Return the [X, Y] coordinate for the center point of the cell that contains the specified text.  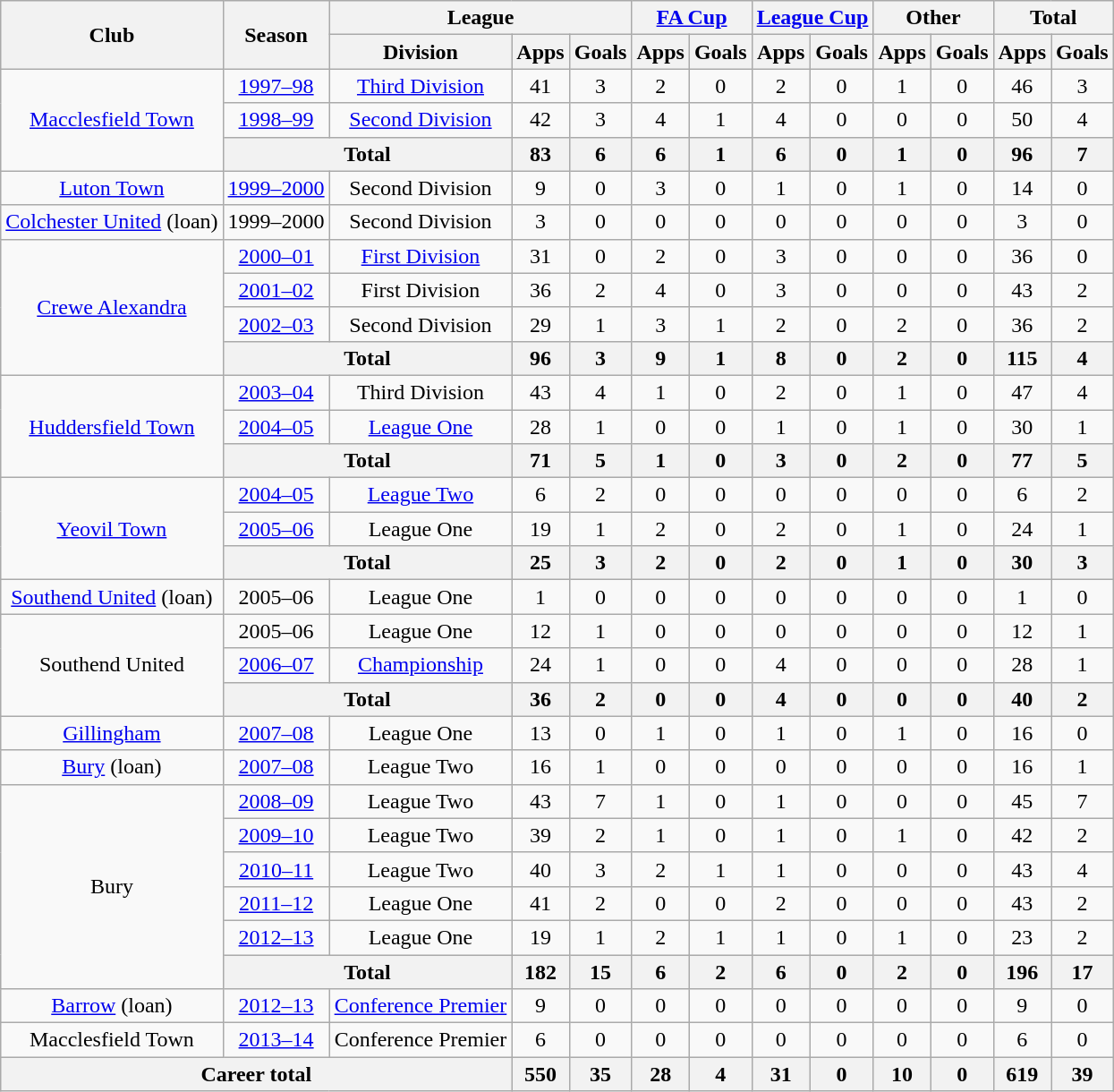
35 [600, 1074]
League [480, 18]
2010–11 [276, 869]
Career total [256, 1074]
10 [902, 1074]
2009–10 [276, 835]
550 [540, 1074]
2011–12 [276, 903]
17 [1082, 971]
Barrow (loan) [112, 1006]
47 [1022, 392]
2001–02 [276, 290]
29 [540, 324]
FA Cup [692, 18]
2006–07 [276, 665]
Yeovil Town [112, 529]
Championship [421, 665]
Bury [112, 886]
Luton Town [112, 188]
Colchester United (loan) [112, 222]
50 [1022, 120]
2008–09 [276, 801]
8 [780, 358]
71 [540, 461]
Club [112, 35]
Crewe Alexandra [112, 307]
1997–98 [276, 86]
182 [540, 971]
Other [933, 18]
196 [1022, 971]
2003–04 [276, 392]
Southend United [112, 665]
115 [1022, 358]
League Cup [812, 18]
Bury (loan) [112, 767]
2002–03 [276, 324]
1998–99 [276, 120]
Huddersfield Town [112, 426]
77 [1022, 461]
Gillingham [112, 733]
83 [540, 154]
46 [1022, 86]
13 [540, 733]
15 [600, 971]
Season [276, 35]
619 [1022, 1074]
Southend United (loan) [112, 597]
2013–14 [276, 1040]
2000–01 [276, 256]
25 [540, 563]
23 [1022, 937]
Division [421, 52]
14 [1022, 188]
45 [1022, 801]
